Pinpoint the cell where the given text exists, returning its [x, y] midpoint coordinate. 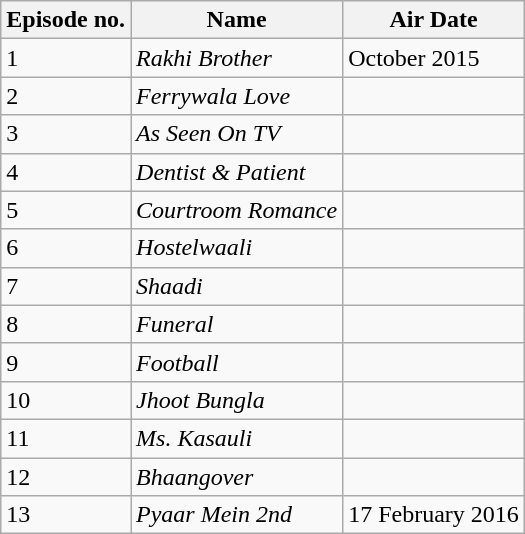
Dentist & Patient [237, 172]
As Seen On TV [237, 134]
6 [66, 248]
Rakhi Brother [237, 58]
12 [66, 477]
Shaadi [237, 286]
Name [237, 20]
Funeral [237, 324]
Pyaar Mein 2nd [237, 515]
2 [66, 96]
7 [66, 286]
4 [66, 172]
Football [237, 362]
9 [66, 362]
Air Date [434, 20]
October 2015 [434, 58]
10 [66, 400]
11 [66, 438]
17 February 2016 [434, 515]
8 [66, 324]
Bhaangover [237, 477]
13 [66, 515]
5 [66, 210]
Jhoot Bungla [237, 400]
1 [66, 58]
Courtroom Romance [237, 210]
Ferrywala Love [237, 96]
Ms. Kasauli [237, 438]
Hostelwaali [237, 248]
3 [66, 134]
Episode no. [66, 20]
